For the text-containing cell, return its midpoint in [x, y] coordinate format. 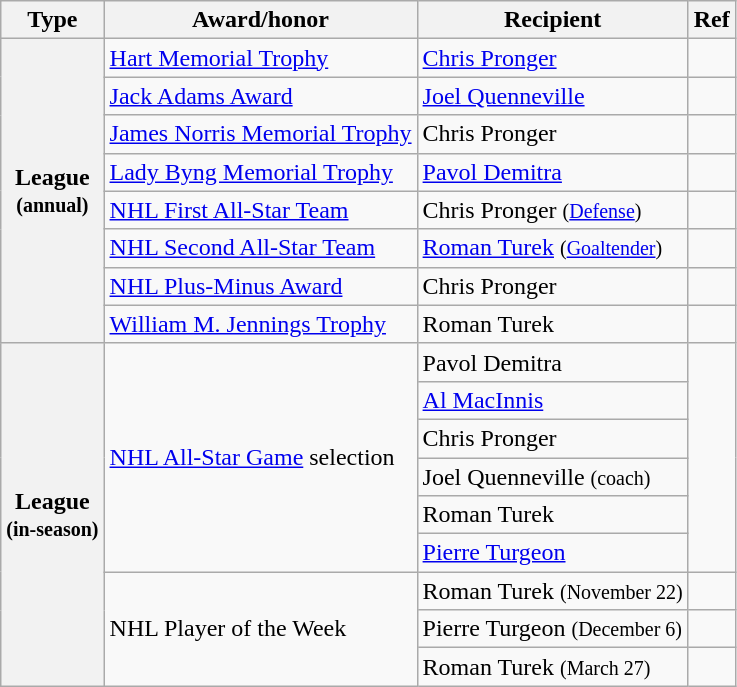
Roman Turek (November 22) [552, 591]
Pierre Turgeon [552, 553]
Hart Memorial Trophy [260, 58]
Pierre Turgeon (December 6) [552, 629]
League(annual) [52, 191]
Type [52, 20]
Jack Adams Award [260, 96]
James Norris Memorial Trophy [260, 134]
Joel Quenneville (coach) [552, 477]
Chris Pronger (Defense) [552, 210]
NHL First All-Star Team [260, 210]
Joel Quenneville [552, 96]
Lady Byng Memorial Trophy [260, 172]
Recipient [552, 20]
Roman Turek (Goaltender) [552, 248]
William M. Jennings Trophy [260, 324]
Roman Turek (March 27) [552, 667]
Al MacInnis [552, 400]
Ref [712, 20]
NHL Plus-Minus Award [260, 286]
NHL All-Star Game selection [260, 457]
League(in-season) [52, 514]
NHL Second All-Star Team [260, 248]
NHL Player of the Week [260, 629]
Award/honor [260, 20]
